Find where the given text appears and provide that cell's center as [x, y] coordinate. 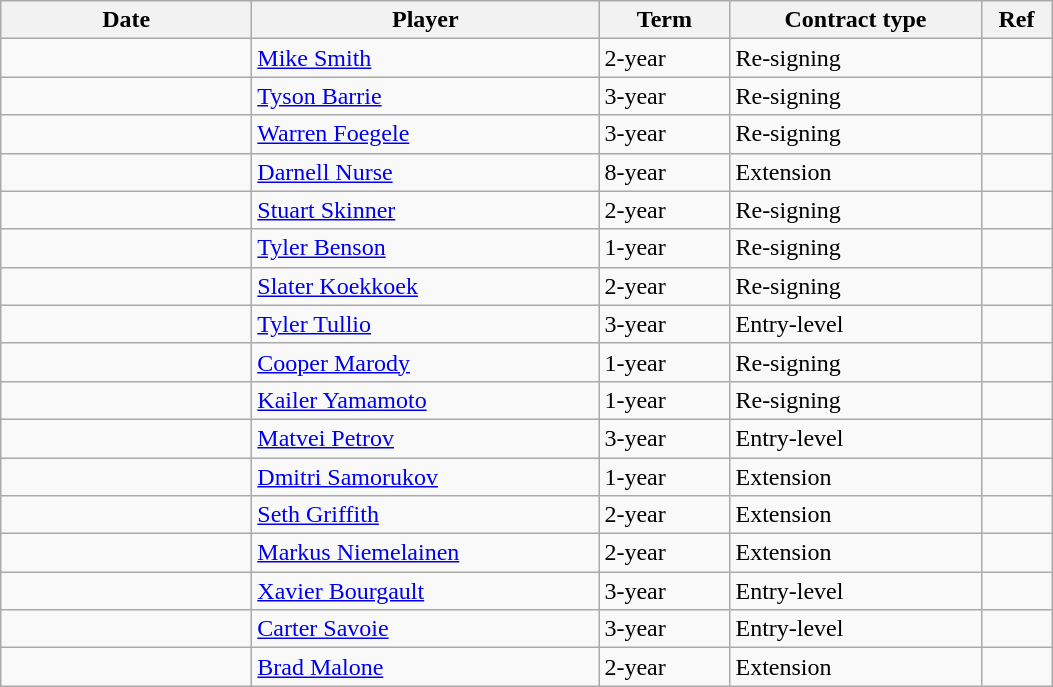
Darnell Nurse [426, 172]
Stuart Skinner [426, 210]
Kailer Yamamoto [426, 400]
Date [126, 20]
Tyler Tullio [426, 324]
Seth Griffith [426, 515]
Player [426, 20]
8-year [664, 172]
Tyler Benson [426, 248]
Matvei Petrov [426, 438]
Xavier Bourgault [426, 591]
Brad Malone [426, 667]
Contract type [856, 20]
Carter Savoie [426, 629]
Warren Foegele [426, 134]
Tyson Barrie [426, 96]
Slater Koekkoek [426, 286]
Term [664, 20]
Cooper Marody [426, 362]
Markus Niemelainen [426, 553]
Mike Smith [426, 58]
Ref [1016, 20]
Dmitri Samorukov [426, 477]
